From the cell containing the given text, extract its center point as (X, Y) coordinate. 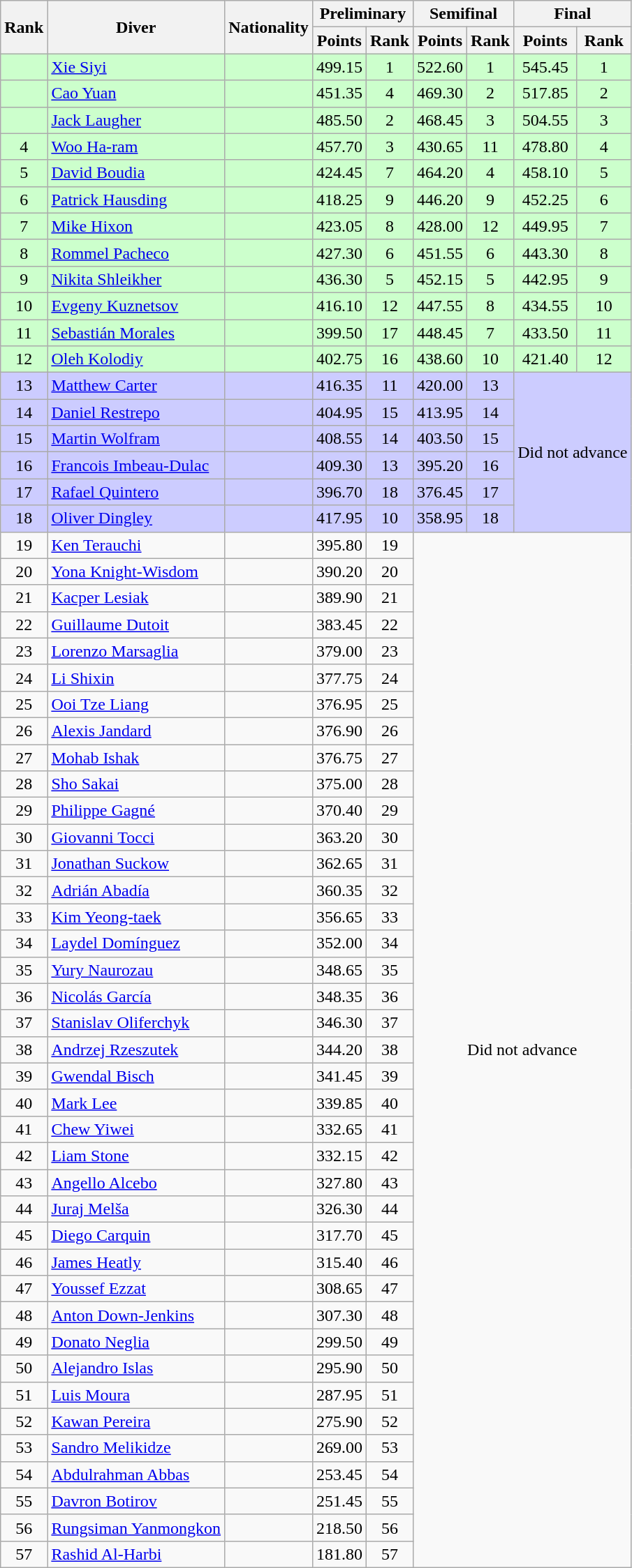
Kim Yeong-taek (136, 917)
358.95 (440, 518)
442.95 (545, 279)
Yury Naurozau (136, 970)
420.00 (440, 386)
269.00 (339, 1448)
395.20 (440, 465)
218.50 (339, 1528)
449.95 (545, 226)
413.95 (440, 412)
Kacper Lesiak (136, 598)
Cao Yuan (136, 94)
390.20 (339, 572)
David Boudia (136, 173)
396.70 (339, 492)
416.35 (339, 386)
451.55 (440, 253)
464.20 (440, 173)
Kawan Pereira (136, 1421)
504.55 (545, 120)
Liam Stone (136, 1156)
181.80 (339, 1554)
332.15 (339, 1156)
468.45 (440, 120)
Luis Moura (136, 1395)
446.20 (440, 200)
253.45 (339, 1474)
443.30 (545, 253)
Donato Neglia (136, 1342)
389.90 (339, 598)
Oleh Kolodiy (136, 359)
308.65 (339, 1289)
Philippe Gagné (136, 811)
Xie Siyi (136, 67)
499.15 (339, 67)
360.35 (339, 890)
478.80 (545, 147)
370.40 (339, 811)
Jonathan Suckow (136, 864)
402.75 (339, 359)
299.50 (339, 1342)
418.25 (339, 200)
315.40 (339, 1262)
Alejandro Islas (136, 1368)
Rashid Al-Harbi (136, 1554)
275.90 (339, 1421)
Juraj Melša (136, 1209)
Martin Wolfram (136, 439)
408.55 (339, 439)
307.30 (339, 1315)
Abdulrahman Abbas (136, 1474)
Diego Carquin (136, 1236)
383.45 (339, 625)
Nicolás García (136, 996)
348.65 (339, 970)
379.00 (339, 651)
436.30 (339, 279)
295.90 (339, 1368)
Patrick Hausding (136, 200)
376.95 (339, 704)
376.45 (440, 492)
Ken Terauchi (136, 545)
423.05 (339, 226)
Francois Imbeau-Dulac (136, 465)
332.65 (339, 1129)
363.20 (339, 837)
Adrián Abadía (136, 890)
Rafael Quintero (136, 492)
Chew Yiwei (136, 1129)
427.30 (339, 253)
Youssef Ezzat (136, 1289)
452.15 (440, 279)
421.40 (545, 359)
416.10 (339, 306)
545.45 (545, 67)
Nikita Shleikher (136, 279)
417.95 (339, 518)
403.50 (440, 439)
376.90 (339, 731)
362.65 (339, 864)
Diver (136, 27)
458.10 (545, 173)
327.80 (339, 1183)
Anton Down-Jenkins (136, 1315)
448.45 (440, 333)
Sho Sakai (136, 784)
447.55 (440, 306)
287.95 (339, 1395)
517.85 (545, 94)
404.95 (339, 412)
Gwendal Bisch (136, 1076)
Jack Laugher (136, 120)
Sandro Melikidze (136, 1448)
522.60 (440, 67)
Rungsiman Yanmongkon (136, 1528)
Andrzej Rzeszutek (136, 1050)
399.50 (339, 333)
344.20 (339, 1050)
409.30 (339, 465)
Yona Knight-Wisdom (136, 572)
434.55 (545, 306)
438.60 (440, 359)
Sebastián Morales (136, 333)
356.65 (339, 917)
Final (573, 14)
Semifinal (464, 14)
Angello Alcebo (136, 1183)
Oliver Dingley (136, 518)
375.00 (339, 784)
Mark Lee (136, 1103)
Davron Botirov (136, 1501)
339.85 (339, 1103)
Li Shixin (136, 678)
376.75 (339, 757)
451.35 (339, 94)
457.70 (339, 147)
346.30 (339, 1023)
Mohab Ishak (136, 757)
395.80 (339, 545)
Rommel Pacheco (136, 253)
377.75 (339, 678)
348.35 (339, 996)
326.30 (339, 1209)
428.00 (440, 226)
452.25 (545, 200)
Laydel Domínguez (136, 943)
485.50 (339, 120)
Ooi Tze Liang (136, 704)
Mike Hixon (136, 226)
Matthew Carter (136, 386)
James Heatly (136, 1262)
251.45 (339, 1501)
Evgeny Kuznetsov (136, 306)
352.00 (339, 943)
Giovanni Tocci (136, 837)
Guillaume Dutoit (136, 625)
Alexis Jandard (136, 731)
433.50 (545, 333)
Preliminary (362, 14)
430.65 (440, 147)
469.30 (440, 94)
317.70 (339, 1236)
Daniel Restrepo (136, 412)
Lorenzo Marsaglia (136, 651)
Nationality (269, 27)
Stanislav Oliferchyk (136, 1023)
341.45 (339, 1076)
Woo Ha-ram (136, 147)
424.45 (339, 173)
